Return the [x, y] coordinate for the center point of the cell that contains the specified text.  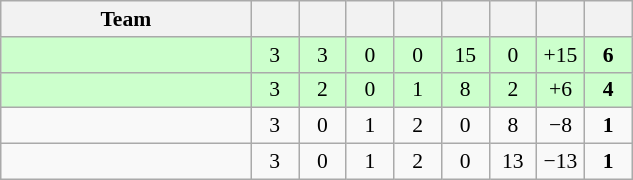
−8 [561, 126]
15 [465, 55]
4 [608, 90]
Team [126, 19]
+15 [561, 55]
6 [608, 55]
+6 [561, 90]
13 [513, 162]
−13 [561, 162]
